Search for the cell housing the specified text and yield its (x, y) center coordinate. 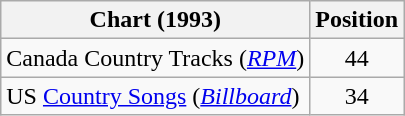
34 (357, 96)
Chart (1993) (156, 20)
US Country Songs (Billboard) (156, 96)
44 (357, 58)
Position (357, 20)
Canada Country Tracks (RPM) (156, 58)
